Pinpoint the cell where the given text exists, returning its (X, Y) midpoint coordinate. 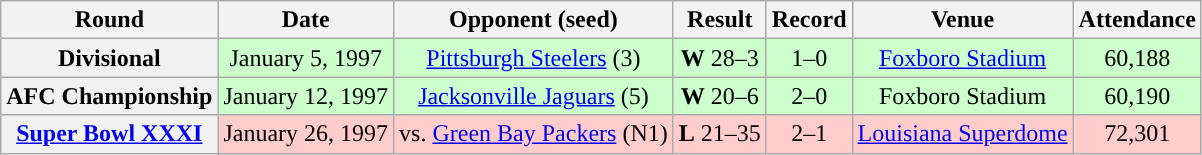
Attendance (1137, 20)
L 21–35 (720, 134)
60,190 (1137, 96)
Round (110, 20)
Pittsburgh Steelers (3) (534, 58)
Louisiana Superdome (962, 134)
January 12, 1997 (306, 96)
vs. Green Bay Packers (N1) (534, 134)
72,301 (1137, 134)
Jacksonville Jaguars (5) (534, 96)
60,188 (1137, 58)
Venue (962, 20)
Super Bowl XXXI (110, 134)
AFC Championship (110, 96)
January 26, 1997 (306, 134)
2–0 (809, 96)
W 20–6 (720, 96)
Record (809, 20)
W 28–3 (720, 58)
1–0 (809, 58)
Divisional (110, 58)
Opponent (seed) (534, 20)
Date (306, 20)
January 5, 1997 (306, 58)
Result (720, 20)
2–1 (809, 134)
